Determine the [X, Y] coordinate at the center of the cell enclosing the given text.  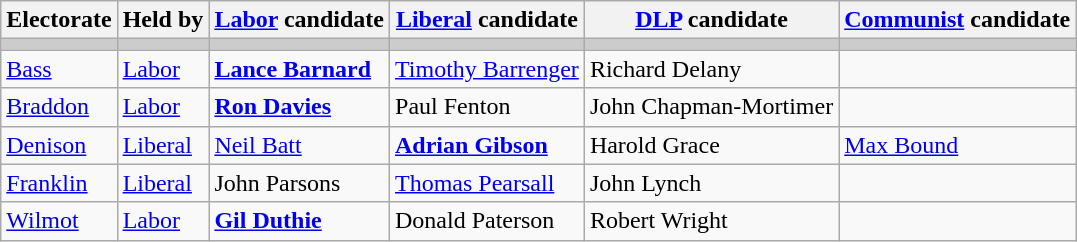
Bass [59, 69]
Robert Wright [711, 221]
Franklin [59, 183]
Wilmot [59, 221]
Electorate [59, 20]
Thomas Pearsall [488, 183]
Lance Barnard [300, 69]
Donald Paterson [488, 221]
Braddon [59, 107]
Communist candidate [958, 20]
Denison [59, 145]
Labor candidate [300, 20]
Richard Delany [711, 69]
Gil Duthie [300, 221]
Harold Grace [711, 145]
Neil Batt [300, 145]
DLP candidate [711, 20]
Ron Davies [300, 107]
Max Bound [958, 145]
Liberal candidate [488, 20]
Timothy Barrenger [488, 69]
John Chapman-Mortimer [711, 107]
Paul Fenton [488, 107]
Adrian Gibson [488, 145]
Held by [163, 20]
John Parsons [300, 183]
John Lynch [711, 183]
